Output the (x, y) coordinate of the center of the cell containing the given text.  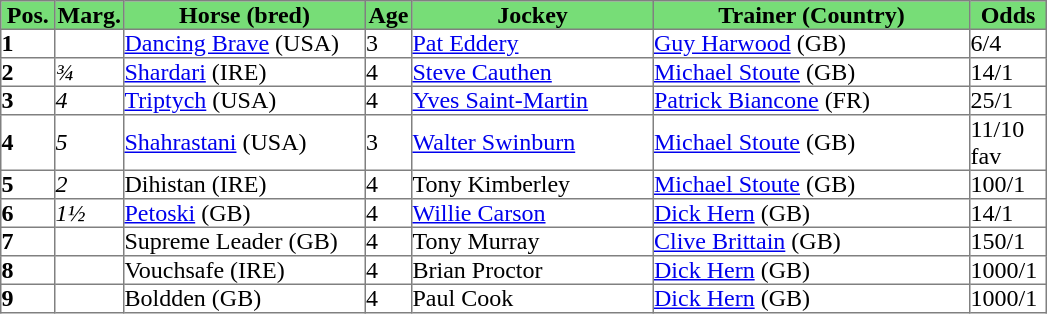
Age (388, 15)
Paul Cook (533, 298)
Shardari (IRE) (245, 72)
6/4 (1008, 43)
11/10 fav (1008, 143)
Brian Proctor (533, 270)
Triptych (USA) (245, 100)
Guy Harwood (GB) (811, 43)
Clive Brittain (GB) (811, 241)
9 (28, 298)
Walter Swinburn (533, 143)
Willie Carson (533, 213)
150/1 (1008, 241)
Steve Cauthen (533, 72)
Petoski (GB) (245, 213)
Dancing Brave (USA) (245, 43)
25/1 (1008, 100)
Dihistan (IRE) (245, 184)
7 (28, 241)
1½ (90, 213)
Marg. (90, 15)
Boldden (GB) (245, 298)
Patrick Biancone (FR) (811, 100)
100/1 (1008, 184)
Tony Murray (533, 241)
Trainer (Country) (811, 15)
Shahrastani (USA) (245, 143)
8 (28, 270)
Jockey (533, 15)
Tony Kimberley (533, 184)
Vouchsafe (IRE) (245, 270)
Yves Saint-Martin (533, 100)
¾ (90, 72)
Supreme Leader (GB) (245, 241)
1 (28, 43)
Horse (bred) (245, 15)
6 (28, 213)
Pos. (28, 15)
Odds (1008, 15)
Pat Eddery (533, 43)
